Determine the [X, Y] coordinate at the center of the cell enclosing the given text.  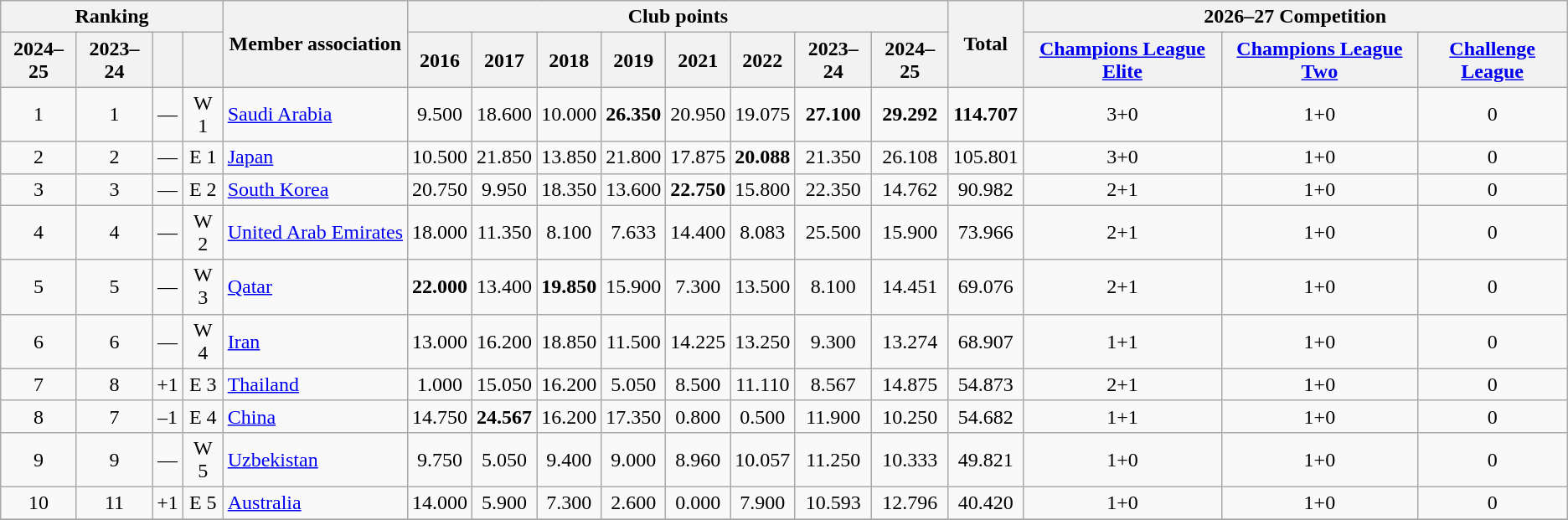
10.057 [762, 459]
27.100 [833, 114]
15.050 [504, 384]
18.850 [570, 342]
Saudi Arabia [315, 114]
20.088 [762, 157]
2026–27 Competition [1295, 17]
10.333 [910, 459]
15.800 [762, 189]
13.250 [762, 342]
Club points [678, 17]
0.800 [699, 416]
105.801 [985, 157]
18.000 [441, 233]
25.500 [833, 233]
13.850 [570, 157]
18.350 [570, 189]
13.274 [910, 342]
9.000 [633, 459]
9.950 [504, 189]
11.250 [833, 459]
E 1 [203, 157]
26.350 [633, 114]
2021 [699, 60]
26.108 [910, 157]
68.907 [985, 342]
Total [985, 44]
W 4 [203, 342]
9.750 [441, 459]
73.966 [985, 233]
19.850 [570, 286]
54.873 [985, 384]
69.076 [985, 286]
11.500 [633, 342]
Champions League Elite [1122, 60]
E 4 [203, 416]
0.500 [762, 416]
2017 [504, 60]
E 5 [203, 502]
13.000 [441, 342]
Japan [315, 157]
12.796 [910, 502]
Ranking [112, 17]
10 [39, 502]
2019 [633, 60]
10.250 [910, 416]
40.420 [985, 502]
19.075 [762, 114]
2022 [762, 60]
14.875 [910, 384]
13.500 [762, 286]
54.682 [985, 416]
7.633 [633, 233]
20.750 [441, 189]
7.900 [762, 502]
Iran [315, 342]
E 3 [203, 384]
9.300 [833, 342]
11.350 [504, 233]
17.875 [699, 157]
W 1 [203, 114]
22.000 [441, 286]
17.350 [633, 416]
W 2 [203, 233]
18.600 [504, 114]
14.000 [441, 502]
2016 [441, 60]
W 3 [203, 286]
14.750 [441, 416]
14.451 [910, 286]
W 5 [203, 459]
2018 [570, 60]
21.800 [633, 157]
United Arab Emirates [315, 233]
13.600 [633, 189]
8.500 [699, 384]
9.400 [570, 459]
90.982 [985, 189]
Uzbekistan [315, 459]
–1 [168, 416]
21.350 [833, 157]
9.500 [441, 114]
22.350 [833, 189]
22.750 [699, 189]
21.850 [504, 157]
8.960 [699, 459]
1.000 [441, 384]
10.000 [570, 114]
11 [114, 502]
Member association [315, 44]
8.083 [762, 233]
0.000 [699, 502]
14.762 [910, 189]
49.821 [985, 459]
10.593 [833, 502]
8.567 [833, 384]
14.225 [699, 342]
Champions League Two [1320, 60]
114.707 [985, 114]
11.900 [833, 416]
Qatar [315, 286]
20.950 [699, 114]
Thailand [315, 384]
Australia [315, 502]
10.500 [441, 157]
Challenge League [1493, 60]
29.292 [910, 114]
13.400 [504, 286]
14.400 [699, 233]
China [315, 416]
E 2 [203, 189]
5.900 [504, 502]
24.567 [504, 416]
2.600 [633, 502]
South Korea [315, 189]
11.110 [762, 384]
